Search for the cell housing the specified text and yield its [X, Y] center coordinate. 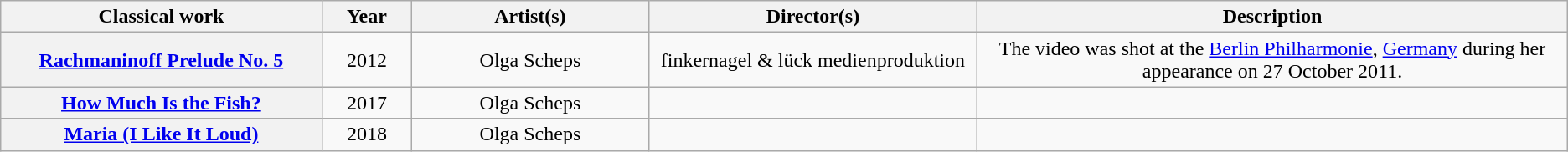
Year [367, 17]
Classical work [161, 17]
The video was shot at the Berlin Philharmonie, Germany during her appearance on 27 October 2011. [1272, 60]
2017 [367, 103]
Rachmaninoff Prelude No. 5 [161, 60]
Maria (I Like It Loud) [161, 134]
2018 [367, 134]
Artist(s) [530, 17]
How Much Is the Fish? [161, 103]
Director(s) [812, 17]
2012 [367, 60]
Description [1272, 17]
finkernagel & lück medienproduktion [812, 60]
